Output the (x, y) coordinate of the center of the cell containing the given text.  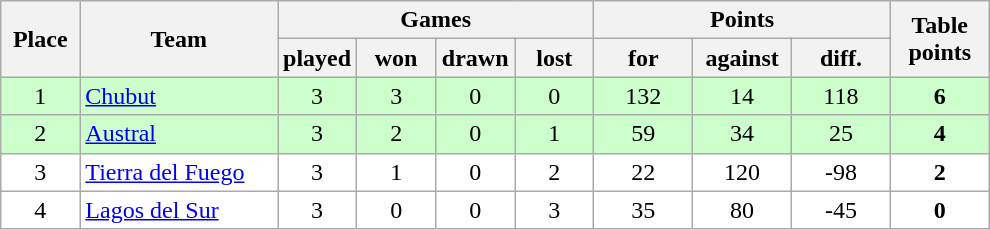
14 (742, 96)
6 (940, 96)
Team (179, 39)
Austral (179, 134)
-98 (842, 172)
against (742, 58)
Tierra del Fuego (179, 172)
34 (742, 134)
Chubut (179, 96)
22 (644, 172)
25 (842, 134)
-45 (842, 210)
played (318, 58)
118 (842, 96)
120 (742, 172)
drawn (476, 58)
132 (644, 96)
Lagos del Sur (179, 210)
80 (742, 210)
Tablepoints (940, 39)
for (644, 58)
Points (742, 20)
Games (436, 20)
35 (644, 210)
59 (644, 134)
won (396, 58)
Place (40, 39)
diff. (842, 58)
lost (554, 58)
